Search for the cell housing the specified text and yield its [x, y] center coordinate. 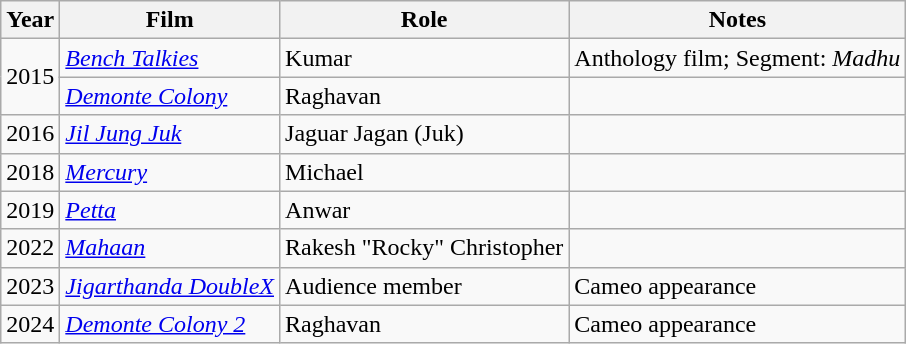
2016 [30, 134]
Bench Talkies [170, 58]
2019 [30, 210]
Year [30, 20]
Anthology film; Segment: Madhu [738, 58]
Audience member [424, 286]
Anwar [424, 210]
Role [424, 20]
Jil Jung Juk [170, 134]
2015 [30, 77]
Jaguar Jagan (Juk) [424, 134]
Rakesh "Rocky" Christopher [424, 248]
Michael [424, 172]
2018 [30, 172]
2024 [30, 324]
Demonte Colony 2 [170, 324]
2022 [30, 248]
Jigarthanda DoubleX [170, 286]
Demonte Colony [170, 96]
Mahaan [170, 248]
Film [170, 20]
Petta [170, 210]
Mercury [170, 172]
Kumar [424, 58]
Notes [738, 20]
2023 [30, 286]
